Find where the given text appears and provide that cell's center as (X, Y) coordinate. 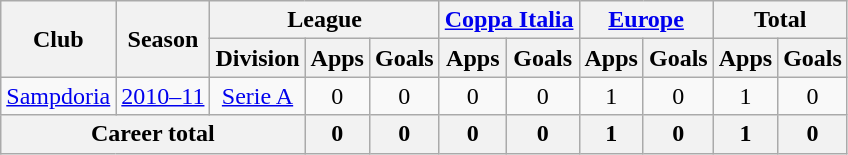
Europe (646, 20)
Division (258, 58)
Career total (153, 134)
Club (58, 39)
2010–11 (163, 96)
League (324, 20)
Total (780, 20)
Sampdoria (58, 96)
Coppa Italia (509, 20)
Serie A (258, 96)
Season (163, 39)
